Pinpoint the cell where the given text exists, returning its (x, y) midpoint coordinate. 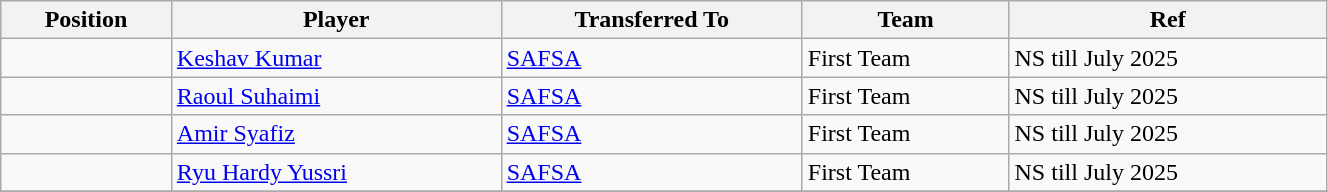
Ref (1168, 20)
Transferred To (652, 20)
Keshav Kumar (336, 58)
Position (86, 20)
Ryu Hardy Yussri (336, 172)
Amir Syafiz (336, 134)
Team (906, 20)
Player (336, 20)
Raoul Suhaimi (336, 96)
